For the text-containing cell, return its midpoint in [x, y] coordinate format. 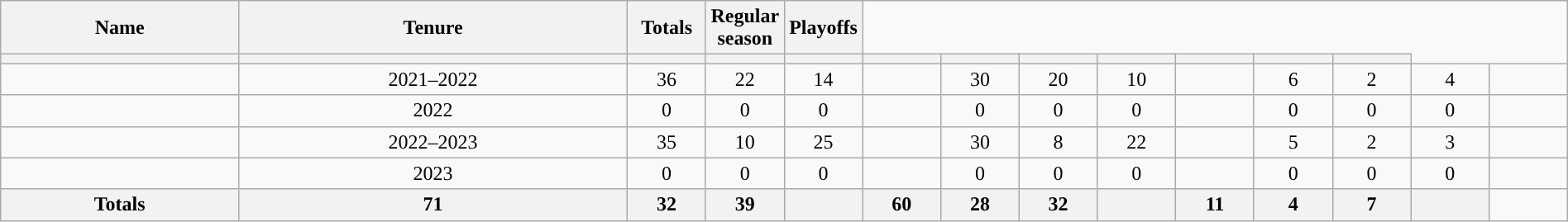
36 [667, 79]
Tenure [433, 28]
5 [1293, 142]
Name [120, 28]
3 [1451, 142]
71 [433, 205]
6 [1293, 79]
39 [744, 205]
14 [824, 79]
35 [667, 142]
28 [981, 205]
2021–2022 [433, 79]
8 [1059, 142]
2022 [433, 111]
2022–2023 [433, 142]
11 [1216, 205]
7 [1371, 205]
Playoffs [824, 28]
2023 [433, 173]
Regular season [744, 28]
20 [1059, 79]
25 [824, 142]
60 [901, 205]
